Detect which cell encompasses the target text, then output its (x, y) center coordinate. 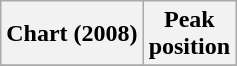
Chart (2008) (72, 34)
Peakposition (189, 34)
